Capture the cell that displays the provided text and extract its [x, y] central coordinate. 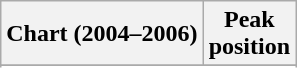
Chart (2004–2006) [102, 34]
Peak position [249, 34]
